Determine the (x, y) coordinate at the center of the cell enclosing the given text.  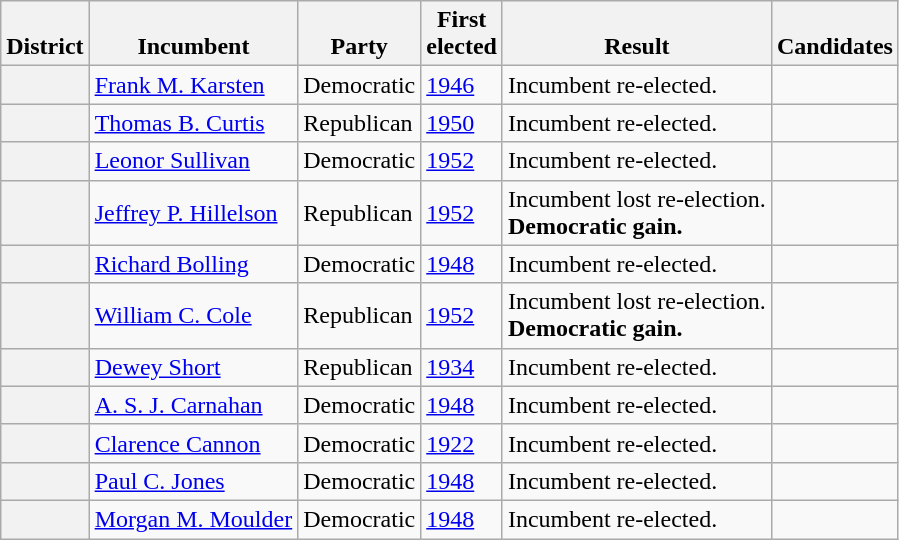
Incumbent (194, 34)
Morgan M. Moulder (194, 519)
Paul C. Jones (194, 481)
Result (636, 34)
Leonor Sullivan (194, 161)
Dewey Short (194, 367)
1950 (462, 123)
Party (360, 34)
Firstelected (462, 34)
Candidates (834, 34)
1946 (462, 85)
Jeffrey P. Hillelson (194, 212)
1922 (462, 443)
William C. Cole (194, 316)
Frank M. Karsten (194, 85)
Thomas B. Curtis (194, 123)
District (45, 34)
1934 (462, 367)
Clarence Cannon (194, 443)
Richard Bolling (194, 264)
A. S. J. Carnahan (194, 405)
